For the text-containing cell, return its midpoint in [X, Y] coordinate format. 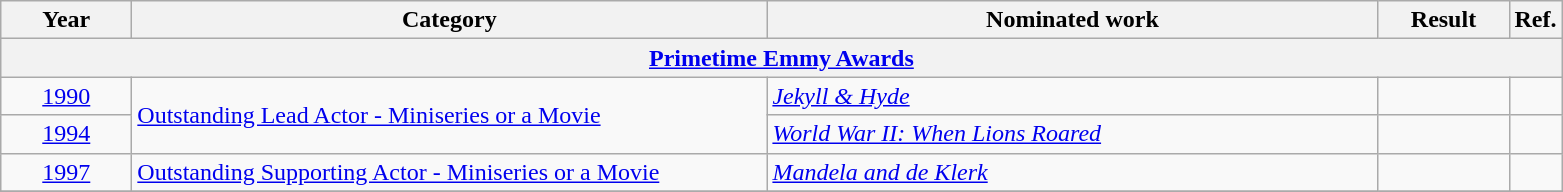
Result [1444, 20]
Nominated work [1072, 20]
World War II: When Lions Roared [1072, 134]
Mandela and de Klerk [1072, 172]
Year [66, 20]
Ref. [1536, 20]
1990 [66, 96]
Outstanding Lead Actor - Miniseries or a Movie [450, 115]
Outstanding Supporting Actor - Miniseries or a Movie [450, 172]
1997 [66, 172]
Jekyll & Hyde [1072, 96]
Primetime Emmy Awards [782, 58]
Category [450, 20]
1994 [66, 134]
